Return (x, y) of the center of cell containing provided text 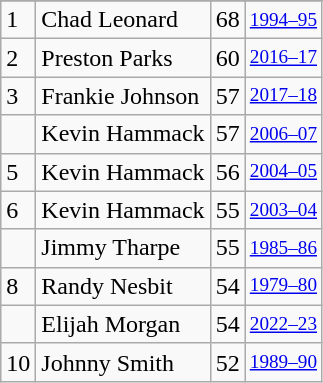
2006–07 (283, 134)
Randy Nesbit (123, 286)
56 (228, 172)
1 (18, 20)
10 (18, 362)
2004–05 (283, 172)
2017–18 (283, 96)
2022–23 (283, 324)
Chad Leonard (123, 20)
2 (18, 58)
1985–86 (283, 248)
Elijah Morgan (123, 324)
1989–90 (283, 362)
Frankie Johnson (123, 96)
Jimmy Tharpe (123, 248)
Preston Parks (123, 58)
Johnny Smith (123, 362)
8 (18, 286)
5 (18, 172)
1979–80 (283, 286)
3 (18, 96)
6 (18, 210)
2003–04 (283, 210)
60 (228, 58)
52 (228, 362)
2016–17 (283, 58)
68 (228, 20)
1994–95 (283, 20)
